Detect which cell encompasses the target text, then output its (X, Y) center coordinate. 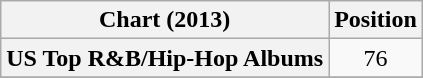
Chart (2013) (165, 20)
US Top R&B/Hip-Hop Albums (165, 58)
Position (376, 20)
76 (376, 58)
